Extract the [X, Y] coordinate from the center of the cell holding the provided text.  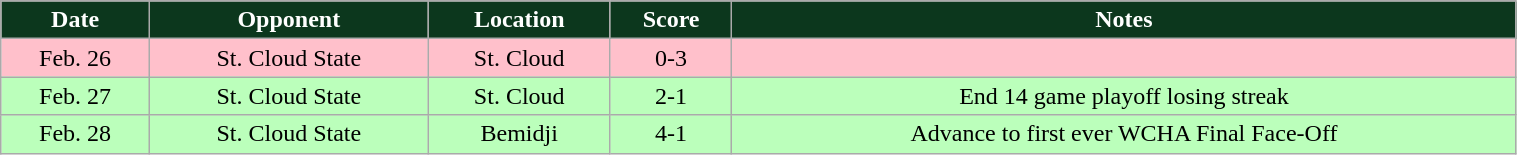
Notes [1124, 20]
Bemidji [519, 134]
Feb. 27 [76, 96]
Advance to first ever WCHA Final Face-Off [1124, 134]
Location [519, 20]
2-1 [671, 96]
Score [671, 20]
4-1 [671, 134]
Feb. 26 [76, 58]
0-3 [671, 58]
Feb. 28 [76, 134]
Date [76, 20]
Opponent [288, 20]
End 14 game playoff losing streak [1124, 96]
